Determine the [X, Y] coordinate at the center of the cell enclosing the given text.  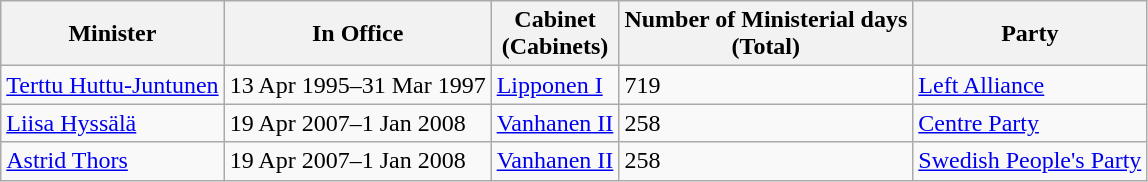
Party [1030, 34]
In Office [358, 34]
Centre Party [1030, 123]
Liisa Hyssälä [112, 123]
719 [766, 85]
Lipponen I [555, 85]
13 Apr 1995–31 Mar 1997 [358, 85]
Minister [112, 34]
Terttu Huttu-Juntunen [112, 85]
Cabinet(Cabinets) [555, 34]
Astrid Thors [112, 161]
Left Alliance [1030, 85]
Swedish People's Party [1030, 161]
Number of Ministerial days (Total) [766, 34]
